Locate the cell with the specified text and output its (X, Y) center coordinate. 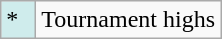
* (18, 20)
Tournament highs (128, 20)
